Find where the given text appears and provide that cell's center as (x, y) coordinate. 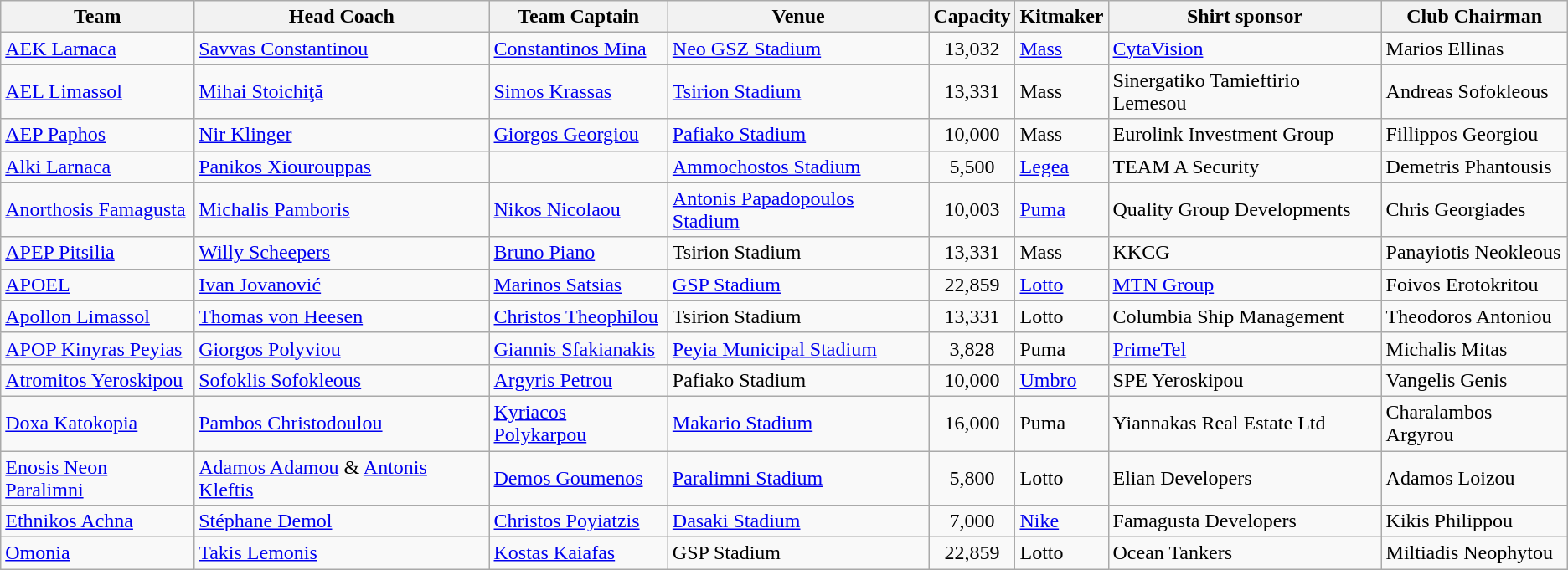
AEL Limassol (97, 92)
Yiannakas Real Estate Ltd (1245, 424)
Head Coach (342, 17)
Ethnikos Achna (97, 521)
Nir Klinger (342, 135)
Sofoklis Sofokleous (342, 380)
Neo GSZ Stadium (798, 49)
Columbia Ship Management (1245, 316)
Mihai Stoichiţă (342, 92)
Ammochostos Stadium (798, 167)
13,032 (972, 49)
Umbro (1062, 380)
Team Captain (578, 17)
Legea (1062, 167)
Eurolink Investment Group (1245, 135)
Bruno Piano (578, 253)
Constantinos Mina (578, 49)
Giorgos Polyviou (342, 348)
Club Chairman (1474, 17)
Christos Poyiatzis (578, 521)
Anorthosis Famagusta (97, 209)
Elian Developers (1245, 477)
Ivan Jovanović (342, 285)
Doxa Katokopia (97, 424)
Andreas Sofokleous (1474, 92)
Kitmaker (1062, 17)
Marinos Satsias (578, 285)
Giannis Sfakianakis (578, 348)
Michalis Mitas (1474, 348)
Argyris Petrou (578, 380)
Quality Group Developments (1245, 209)
Antonis Papadopoulos Stadium (798, 209)
Panikos Xiourouppas (342, 167)
Takis Lemonis (342, 553)
10,003 (972, 209)
Giorgos Georgiou (578, 135)
Pambos Christodoulou (342, 424)
Miltiadis Neophytou (1474, 553)
TEAM A Security (1245, 167)
Alki Larnaca (97, 167)
Kikis Philippou (1474, 521)
16,000 (972, 424)
Panayiotis Neokleous (1474, 253)
Nikos Nicolaou (578, 209)
Adamos Loizou (1474, 477)
Michalis Pamboris (342, 209)
Shirt sponsor (1245, 17)
Sinergatiko Tamieftirio Lemesou (1245, 92)
Ocean Tankers (1245, 553)
Thomas von Heesen (342, 316)
Foivos Erotokritou (1474, 285)
Kostas Kaiafas (578, 553)
Famagusta Developers (1245, 521)
Peyia Municipal Stadium (798, 348)
SPE Yeroskipou (1245, 380)
5,800 (972, 477)
Demos Goumenos (578, 477)
Simos Krassas (578, 92)
PrimeTel (1245, 348)
Apollon Limassol (97, 316)
Chris Georgiades (1474, 209)
Stéphane Demol (342, 521)
KKCG (1245, 253)
Fillippos Georgiou (1474, 135)
Christos Theophilou (578, 316)
Savvas Constantinou (342, 49)
APOEL (97, 285)
Adamos Adamou & Antonis Kleftis (342, 477)
Willy Scheepers (342, 253)
Paralimni Stadium (798, 477)
APOP Kinyras Peyias (97, 348)
Enosis Neon Paralimni (97, 477)
CytaVision (1245, 49)
AEK Larnaca (97, 49)
Demetris Phantousis (1474, 167)
Makario Stadium (798, 424)
Marios Ellinas (1474, 49)
5,500 (972, 167)
Charalambos Argyrou (1474, 424)
Vangelis Genis (1474, 380)
3,828 (972, 348)
AEP Paphos (97, 135)
Omonia (97, 553)
Kyriacos Polykarpou (578, 424)
7,000 (972, 521)
Atromitos Yeroskipou (97, 380)
Nike (1062, 521)
Venue (798, 17)
Team (97, 17)
Dasaki Stadium (798, 521)
Theodoros Antoniou (1474, 316)
MTN Group (1245, 285)
Capacity (972, 17)
APEP Pitsilia (97, 253)
